Return [x, y] of the center of cell containing provided text 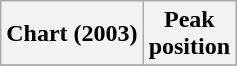
Chart (2003) [72, 34]
Peakposition [189, 34]
